Detect which cell encompasses the target text, then output its [X, Y] center coordinate. 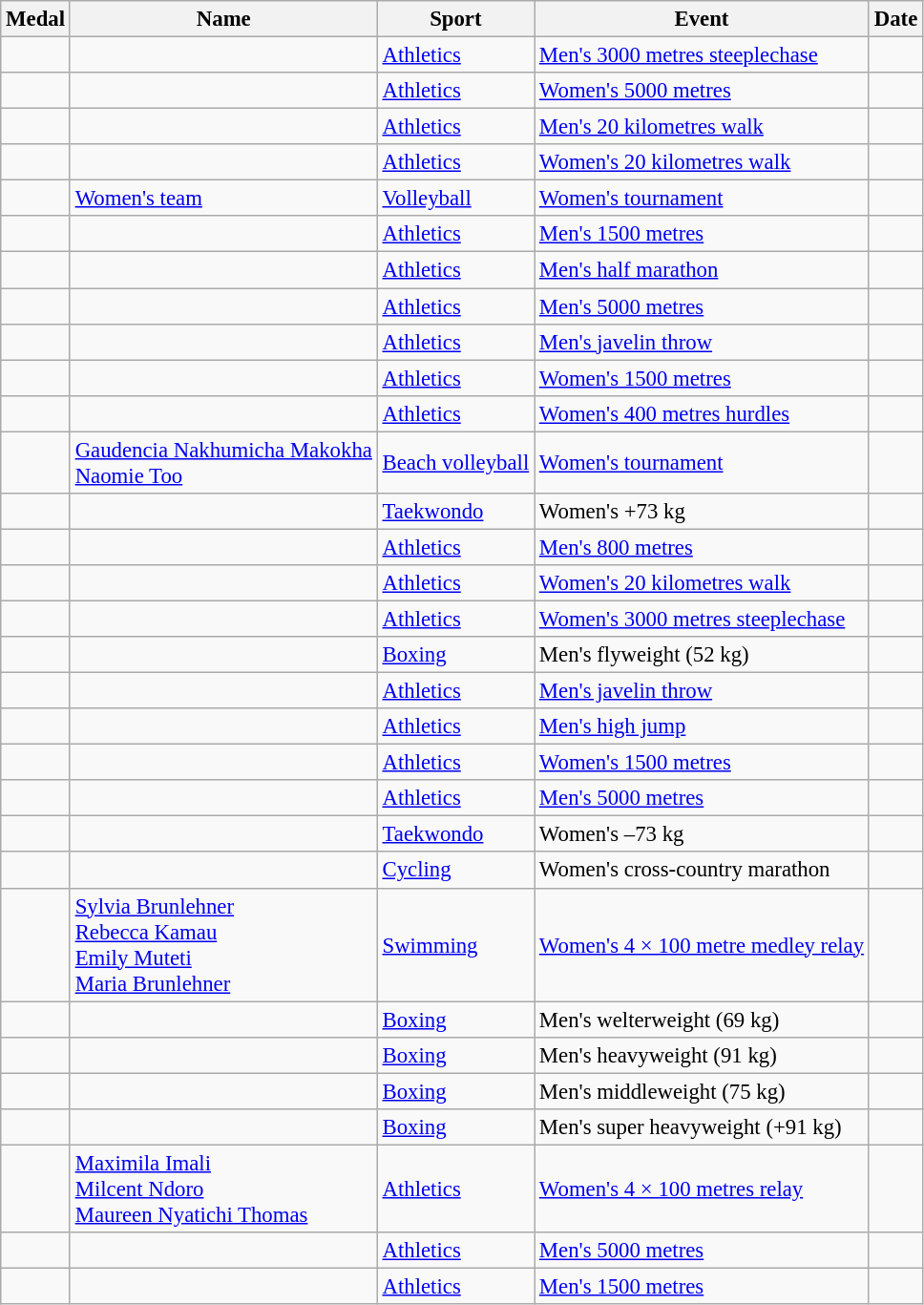
Women's 4 × 100 metres relay [703, 1189]
Event [703, 19]
Sylvia BrunlehnerRebecca KamauEmily MutetiMaria Brunlehner [223, 945]
Women's +73 kg [703, 512]
Men's 3000 metres steeplechase [703, 55]
Men's half marathon [703, 270]
Maximila ImaliMilcent NdoroMaureen Nyatichi Thomas [223, 1189]
Men's super heavyweight (+91 kg) [703, 1127]
Beach volleyball [455, 462]
Men's 20 kilometres walk [703, 127]
Medal [36, 19]
Women's team [223, 199]
Women's 4 × 100 metre medley relay [703, 945]
Men's middleweight (75 kg) [703, 1091]
Date [895, 19]
Volleyball [455, 199]
Women's 400 metres hurdles [703, 413]
Men's heavyweight (91 kg) [703, 1055]
Cycling [455, 871]
Swimming [455, 945]
Men's 800 metres [703, 547]
Women's –73 kg [703, 834]
Gaudencia Nakhumicha MakokhaNaomie Too [223, 462]
Men's flyweight (52 kg) [703, 655]
Women's cross-country marathon [703, 871]
Name [223, 19]
Men's welterweight (69 kg) [703, 1020]
Women's 3000 metres steeplechase [703, 619]
Men's high jump [703, 726]
Women's 5000 metres [703, 91]
Sport [455, 19]
